Extract the [X, Y] coordinate from the center of the cell holding the provided text.  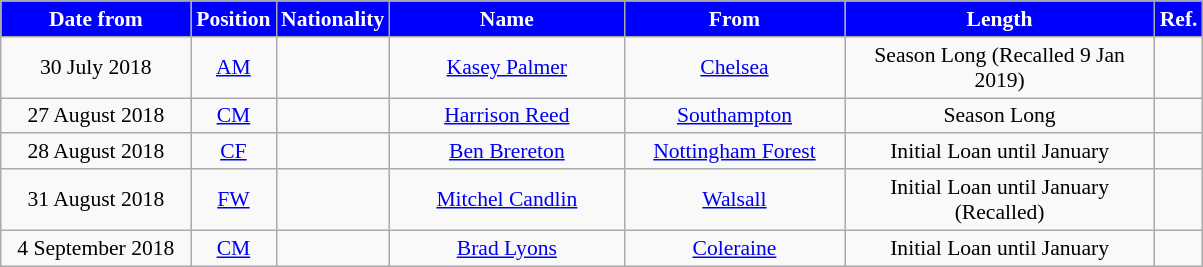
31 August 2018 [96, 200]
FW [234, 200]
Initial Loan until January (Recalled) [1000, 200]
27 August 2018 [96, 116]
Brad Lyons [506, 248]
Southampton [734, 116]
Nottingham Forest [734, 152]
Nationality [332, 19]
Ben Brereton [506, 152]
Chelsea [734, 68]
Ref. [1179, 19]
30 July 2018 [96, 68]
CF [234, 152]
Length [1000, 19]
AM [234, 68]
Harrison Reed [506, 116]
From [734, 19]
28 August 2018 [96, 152]
Kasey Palmer [506, 68]
Season Long [1000, 116]
Position [234, 19]
Coleraine [734, 248]
Walsall [734, 200]
Season Long (Recalled 9 Jan 2019) [1000, 68]
Mitchel Candlin [506, 200]
4 September 2018 [96, 248]
Date from [96, 19]
Name [506, 19]
